Determine the (x, y) coordinate at the center of the cell enclosing the given text.  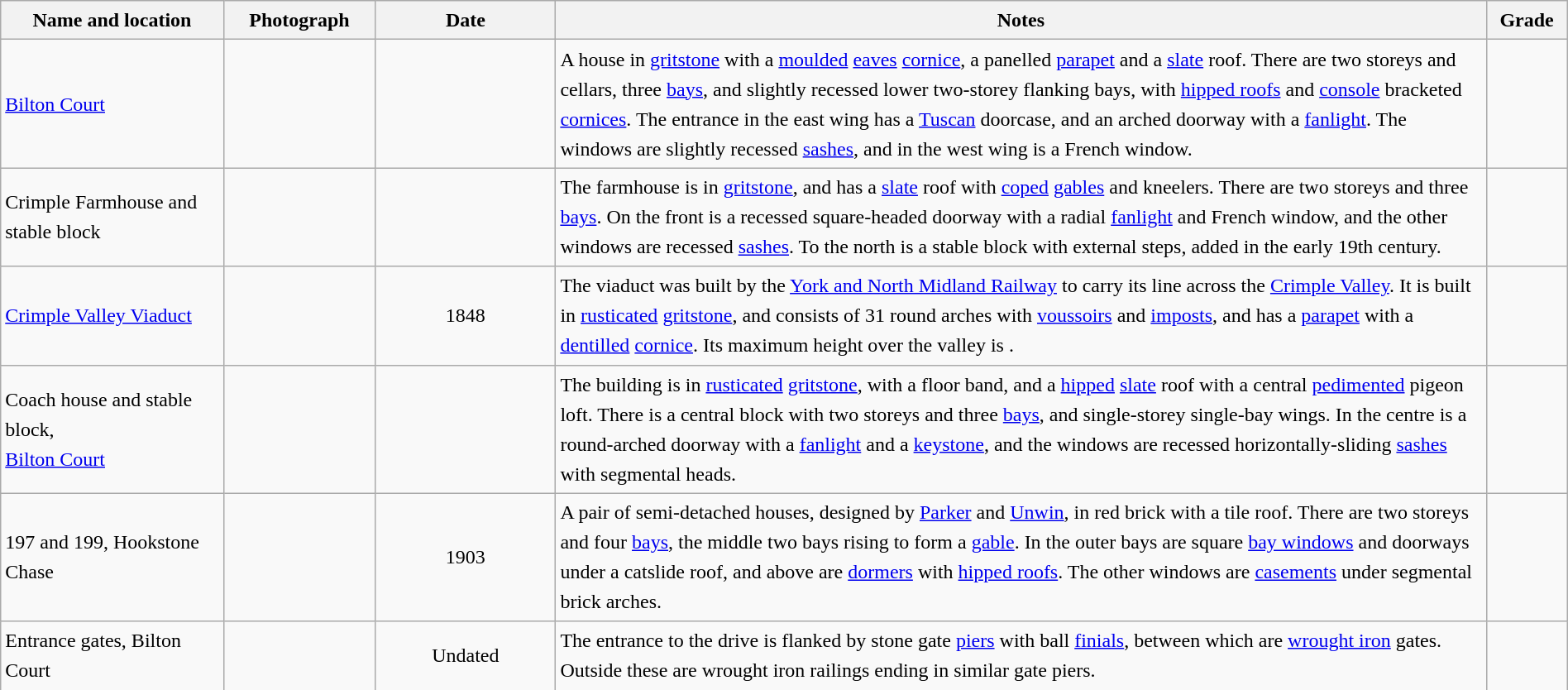
Grade (1527, 20)
Crimple Farmhouse and stable block (112, 217)
Name and location (112, 20)
Coach house and stable block,Bilton Court (112, 429)
Date (466, 20)
1903 (466, 558)
Bilton Court (112, 104)
Entrance gates, Bilton Court (112, 655)
Photograph (299, 20)
Undated (466, 655)
1848 (466, 316)
Crimple Valley Viaduct (112, 316)
197 and 199, Hookstone Chase (112, 558)
Notes (1021, 20)
